Scan for the cell matching the given text and deliver its (X, Y) coordinate at center. 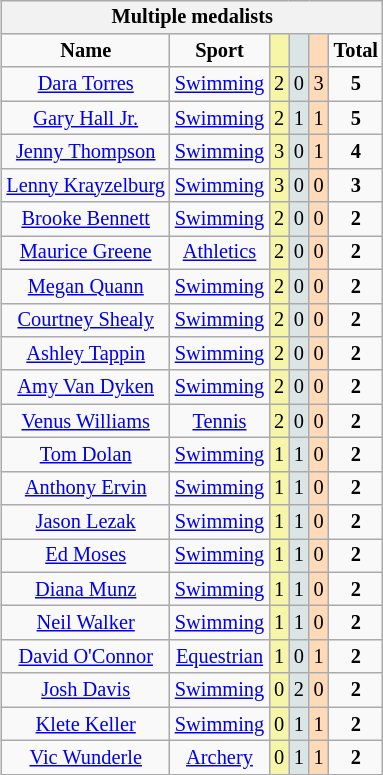
Equestrian (220, 657)
Ed Moses (86, 556)
Anthony Ervin (86, 488)
Neil Walker (86, 623)
Courtney Shealy (86, 320)
Lenny Krayzelburg (86, 185)
Megan Quann (86, 286)
Ashley Tappin (86, 354)
Diana Munz (86, 589)
Total (356, 51)
Venus Williams (86, 421)
Jenny Thompson (86, 152)
Klete Keller (86, 724)
Josh Davis (86, 690)
David O'Connor (86, 657)
Dara Torres (86, 84)
Multiple medalists (192, 17)
Tom Dolan (86, 455)
Athletics (220, 253)
4 (356, 152)
Name (86, 51)
Maurice Greene (86, 253)
Gary Hall Jr. (86, 118)
Tennis (220, 421)
Jason Lezak (86, 522)
Brooke Bennett (86, 219)
Sport (220, 51)
Vic Wunderle (86, 758)
Amy Van Dyken (86, 387)
Archery (220, 758)
